For the text-containing cell, return its midpoint in (X, Y) coordinate format. 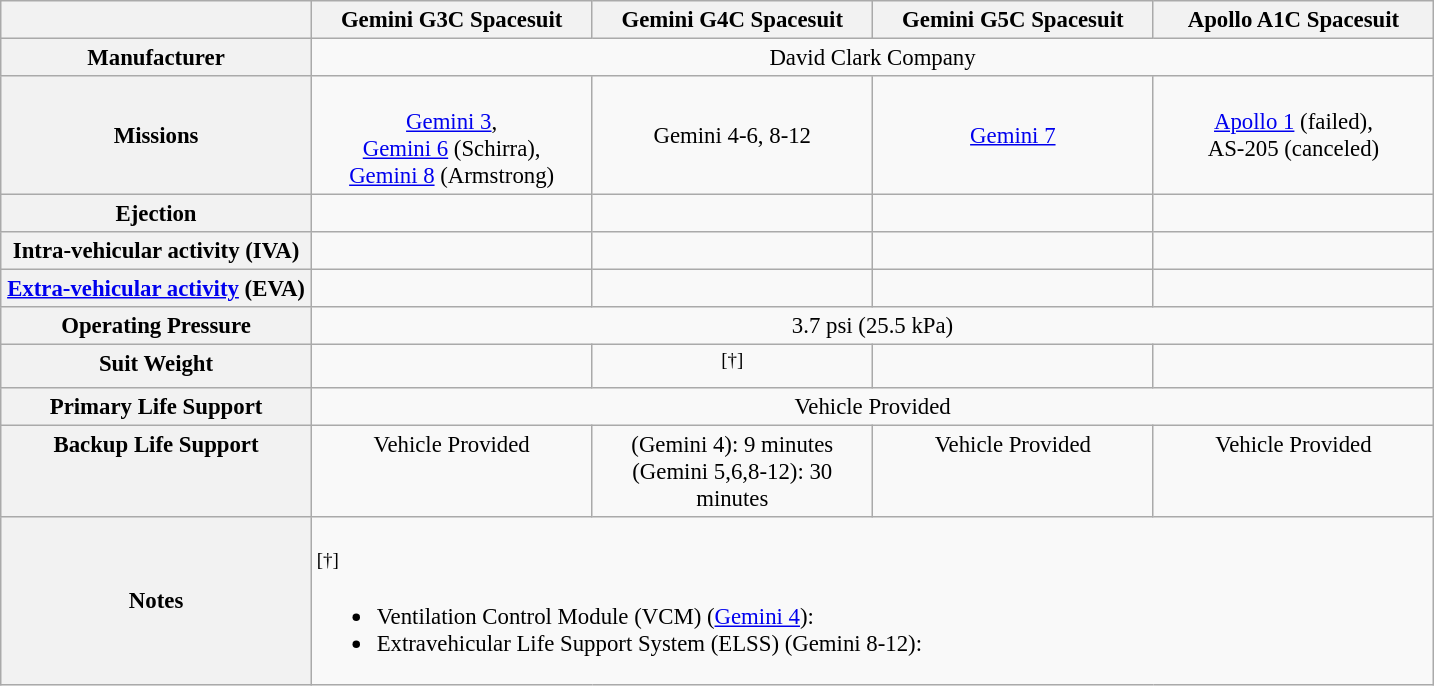
Ejection (156, 214)
Apollo 1 (failed),AS-205 (canceled) (1294, 136)
Gemini 7 (1014, 136)
Gemini G5C Spacesuit (1014, 20)
David Clark Company (872, 58)
Missions (156, 136)
Suit Weight (156, 366)
Backup Life Support (156, 471)
Operating Pressure (156, 327)
Primary Life Support (156, 406)
Manufacturer (156, 58)
Gemini G3C Spacesuit (452, 20)
(Gemini 4): 9 minutes (Gemini 5,6,8-12): 30 minutes (732, 471)
Gemini 3, Gemini 6 (Schirra), Gemini 8 (Armstrong) (452, 136)
Gemini G4C Spacesuit (732, 20)
Apollo A1C Spacesuit (1294, 20)
Notes (156, 600)
Intra-vehicular activity (IVA) (156, 251)
[†] (732, 366)
Extra-vehicular activity (EVA) (156, 289)
Gemini 4-6, 8-12 (732, 136)
3.7 psi (25.5 kPa) (872, 327)
[†]Ventilation Control Module (VCM) (Gemini 4): Extravehicular Life Support System (ELSS) (Gemini 8-12): (872, 600)
